Pinpoint the cell where the given text exists, returning its [X, Y] midpoint coordinate. 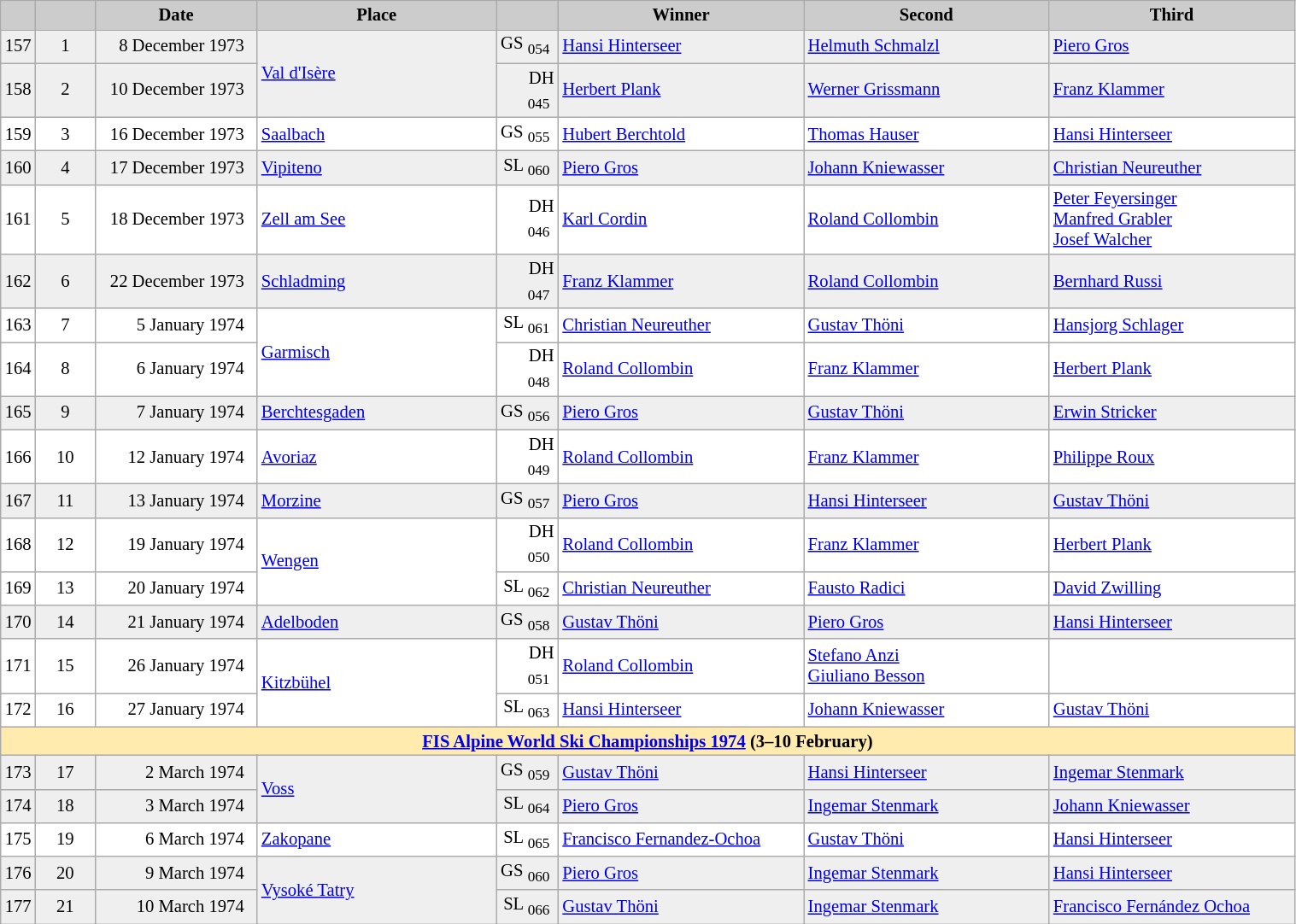
15 [65, 666]
18 December 1973 [176, 219]
165 [19, 413]
157 [19, 46]
GS 058 [528, 622]
Place [377, 15]
169 [19, 588]
19 [65, 839]
166 [19, 456]
2 [65, 91]
SL 066 [528, 907]
19 January 1974 [176, 545]
Francisco Fernández Ochoa [1172, 907]
161 [19, 219]
FIS Alpine World Ski Championships 1974 (3–10 February) [648, 741]
Second [926, 15]
GS 057 [528, 500]
Schladming [377, 282]
Winner [680, 15]
26 January 1974 [176, 666]
22 December 1973 [176, 282]
GS 054 [528, 46]
6 March 1974 [176, 839]
177 [19, 907]
DH 049 [528, 456]
16 December 1973 [176, 133]
Thomas Hauser [926, 133]
17 December 1973 [176, 167]
174 [19, 806]
Philippe Roux [1172, 456]
167 [19, 500]
3 March 1974 [176, 806]
5 [65, 219]
GS 055 [528, 133]
17 [65, 772]
176 [19, 873]
9 March 1974 [176, 873]
David Zwilling [1172, 588]
Vysoké Tatry [377, 890]
GS 059 [528, 772]
Kitzbühel [377, 683]
8 December 1973 [176, 46]
7 January 1974 [176, 413]
Avoriaz [377, 456]
10 March 1974 [176, 907]
Bernhard Russi [1172, 282]
6 January 1974 [176, 369]
3 [65, 133]
Francisco Fernandez-Ochoa [680, 839]
Morzine [377, 500]
Werner Grissmann [926, 91]
163 [19, 325]
7 [65, 325]
GS 060 [528, 873]
171 [19, 666]
DH 050 [528, 545]
164 [19, 369]
Hansjorg Schlager [1172, 325]
Berchtesgaden [377, 413]
158 [19, 91]
Zakopane [377, 839]
173 [19, 772]
SL 065 [528, 839]
SL 064 [528, 806]
13 January 1974 [176, 500]
9 [65, 413]
Wengen [377, 562]
14 [65, 622]
160 [19, 167]
Adelboden [377, 622]
12 [65, 545]
SL 063 [528, 709]
6 [65, 282]
13 [65, 588]
170 [19, 622]
Hubert Berchtold [680, 133]
18 [65, 806]
Third [1172, 15]
SL 061 [528, 325]
Val d'Isère [377, 73]
5 January 1974 [176, 325]
21 [65, 907]
4 [65, 167]
1 [65, 46]
8 [65, 369]
DH 051 [528, 666]
Karl Cordin [680, 219]
Stefano Anzi Giuliano Besson [926, 666]
Saalbach [377, 133]
Helmuth Schmalzl [926, 46]
Peter Feyersinger Manfred Grabler Josef Walcher [1172, 219]
20 [65, 873]
20 January 1974 [176, 588]
Vipiteno [377, 167]
159 [19, 133]
DH 048 [528, 369]
11 [65, 500]
21 January 1974 [176, 622]
Voss [377, 789]
Erwin Stricker [1172, 413]
175 [19, 839]
GS 056 [528, 413]
16 [65, 709]
Garmisch [377, 352]
SL 062 [528, 588]
168 [19, 545]
Fausto Radici [926, 588]
10 [65, 456]
27 January 1974 [176, 709]
DH 045 [528, 91]
Date [176, 15]
DH 046 [528, 219]
2 March 1974 [176, 772]
12 January 1974 [176, 456]
10 December 1973 [176, 91]
SL 060 [528, 167]
162 [19, 282]
172 [19, 709]
Zell am See [377, 219]
DH 047 [528, 282]
